Determine the (X, Y) coordinate at the center of the cell enclosing the given text.  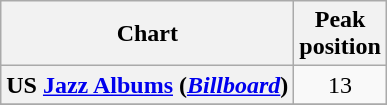
Peakposition (340, 34)
13 (340, 85)
US Jazz Albums (Billboard) (148, 85)
Chart (148, 34)
